Search for the cell housing the specified text and yield its (X, Y) center coordinate. 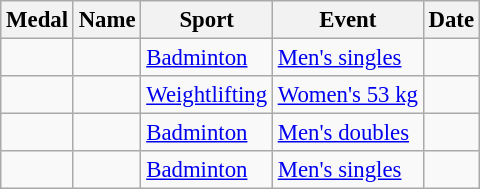
Men's doubles (348, 133)
Sport (207, 20)
Weightlifting (207, 95)
Date (451, 20)
Event (348, 20)
Medal (38, 20)
Name (107, 20)
Women's 53 kg (348, 95)
